Find where the given text appears and provide that cell's center as [X, Y] coordinate. 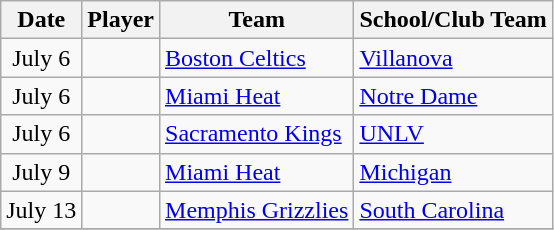
Team [257, 20]
Sacramento Kings [257, 134]
South Carolina [453, 210]
Player [121, 20]
Date [42, 20]
Boston Celtics [257, 58]
July 13 [42, 210]
Michigan [453, 172]
Memphis Grizzlies [257, 210]
School/Club Team [453, 20]
July 9 [42, 172]
UNLV [453, 134]
Villanova [453, 58]
Notre Dame [453, 96]
